Return (X, Y) of the center of cell containing provided text 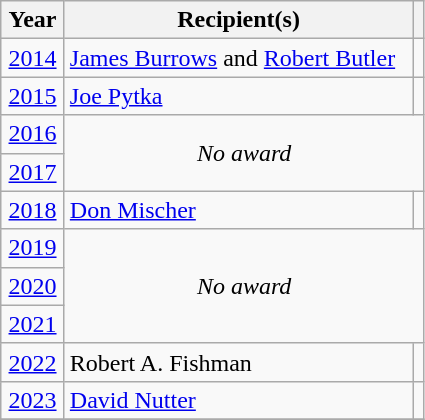
Robert A. Fishman (238, 362)
2023 (33, 400)
2021 (33, 324)
Joe Pytka (238, 96)
2020 (33, 286)
James Burrows and Robert Butler (238, 58)
Recipient(s) (238, 20)
Don Mischer (238, 210)
2014 (33, 58)
2015 (33, 96)
2019 (33, 248)
2022 (33, 362)
Year (33, 20)
2016 (33, 134)
David Nutter (238, 400)
2018 (33, 210)
2017 (33, 172)
